Scan for the cell matching the given text and deliver its (X, Y) coordinate at center. 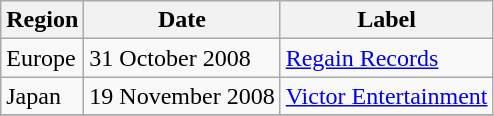
Regain Records (386, 58)
19 November 2008 (182, 96)
Victor Entertainment (386, 96)
31 October 2008 (182, 58)
Japan (42, 96)
Date (182, 20)
Region (42, 20)
Label (386, 20)
Europe (42, 58)
